Find where the given text appears and provide that cell's center as [x, y] coordinate. 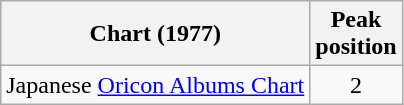
2 [356, 85]
Japanese Oricon Albums Chart [156, 85]
Chart (1977) [156, 34]
Peakposition [356, 34]
